Return the [X, Y] coordinate for the center point of the cell that contains the specified text.  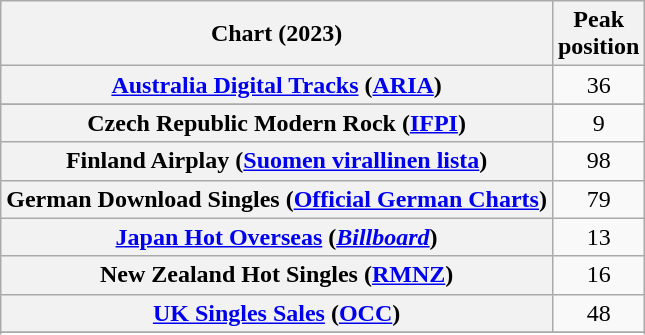
Peakposition [598, 34]
Czech Republic Modern Rock (IFPI) [277, 123]
Japan Hot Overseas (Billboard) [277, 237]
German Download Singles (Official German Charts) [277, 199]
79 [598, 199]
Finland Airplay (Suomen virallinen lista) [277, 161]
Chart (2023) [277, 34]
9 [598, 123]
36 [598, 85]
UK Singles Sales (OCC) [277, 313]
Australia Digital Tracks (ARIA) [277, 85]
New Zealand Hot Singles (RMNZ) [277, 275]
48 [598, 313]
98 [598, 161]
16 [598, 275]
13 [598, 237]
